Capture the cell that displays the provided text and extract its [x, y] central coordinate. 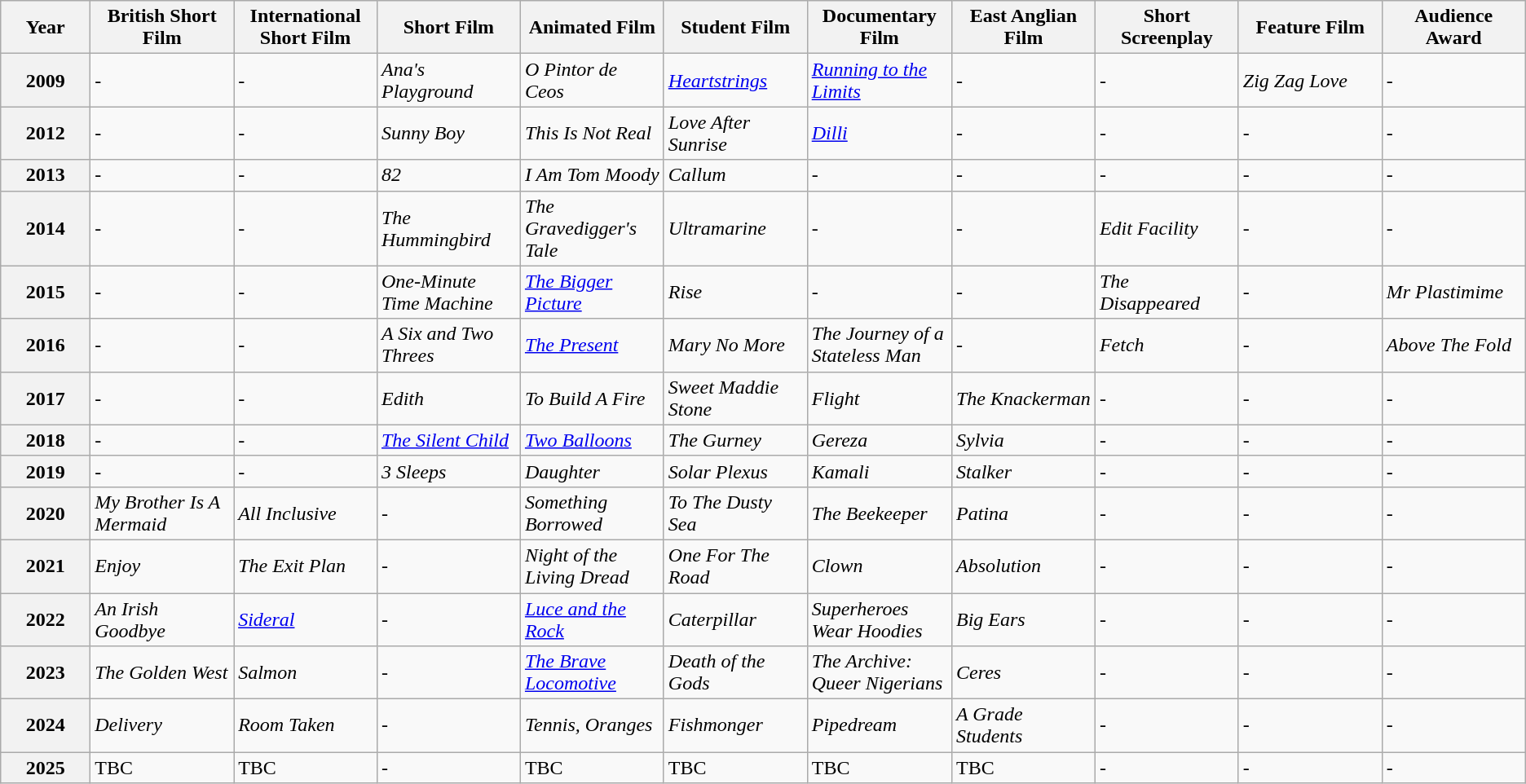
Above The Fold [1453, 346]
The Journey of a Stateless Man [879, 346]
The Gravedigger's Tale [592, 228]
The Disappeared [1167, 292]
Mary No More [735, 346]
Fetch [1167, 346]
2014 [46, 228]
A Grade Students [1023, 725]
Dilli [879, 134]
The Knackerman [1023, 398]
Short Screenplay [1167, 28]
To The Dusty Sea [735, 513]
2016 [46, 346]
Documentary Film [879, 28]
Delivery [162, 725]
All Inclusive [306, 513]
Daughter [592, 471]
A Six and Two Threes [448, 346]
Enjoy [162, 566]
Tennis, Oranges [592, 725]
2017 [46, 398]
Something Borrowed [592, 513]
The Bigger Picture [592, 292]
2012 [46, 134]
Solar Plexus [735, 471]
The Beekeeper [879, 513]
Animated Film [592, 28]
Two Balloons [592, 440]
Sylvia [1023, 440]
Gereza [879, 440]
2018 [46, 440]
Rise [735, 292]
Stalker [1023, 471]
2022 [46, 619]
Ceres [1023, 673]
Clown [879, 566]
Callum [735, 175]
Sideral [306, 619]
The Golden West [162, 673]
The Archive: Queer Nigerians [879, 673]
Superheroes Wear Hoodies [879, 619]
An Irish Goodbye [162, 619]
Death of the Gods [735, 673]
Room Taken [306, 725]
One-Minute Time Machine [448, 292]
Short Film [448, 28]
East Anglian Film [1023, 28]
The Brave Locomotive [592, 673]
The Exit Plan [306, 566]
2025 [46, 768]
Running to the Limits [879, 80]
2019 [46, 471]
Zig Zag Love [1310, 80]
The Gurney [735, 440]
Feature Film [1310, 28]
This Is Not Real [592, 134]
The Silent Child [448, 440]
Year [46, 28]
Ultramarine [735, 228]
Salmon [306, 673]
I Am Tom Moody [592, 175]
Sweet Maddie Stone [735, 398]
2021 [46, 566]
The Present [592, 346]
The Hummingbird [448, 228]
2023 [46, 673]
Flight [879, 398]
2015 [46, 292]
British Short Film [162, 28]
2020 [46, 513]
To Build A Fire [592, 398]
Kamali [879, 471]
Edith [448, 398]
Mr Plastimime [1453, 292]
Audience Award [1453, 28]
2009 [46, 80]
International Short Film [306, 28]
Night of the Living Dread [592, 566]
2013 [46, 175]
Edit Facility [1167, 228]
Patina [1023, 513]
Love After Sunrise [735, 134]
One For The Road [735, 566]
Heartstrings [735, 80]
Fishmonger [735, 725]
Caterpillar [735, 619]
Sunny Boy [448, 134]
O Pintor de Ceos [592, 80]
Ana's Playground [448, 80]
2024 [46, 725]
Big Ears [1023, 619]
Absolution [1023, 566]
Luce and the Rock [592, 619]
3 Sleeps [448, 471]
My Brother Is A Mermaid [162, 513]
Student Film [735, 28]
Pipedream [879, 725]
82 [448, 175]
